Find where the given text appears and provide that cell's center as (X, Y) coordinate. 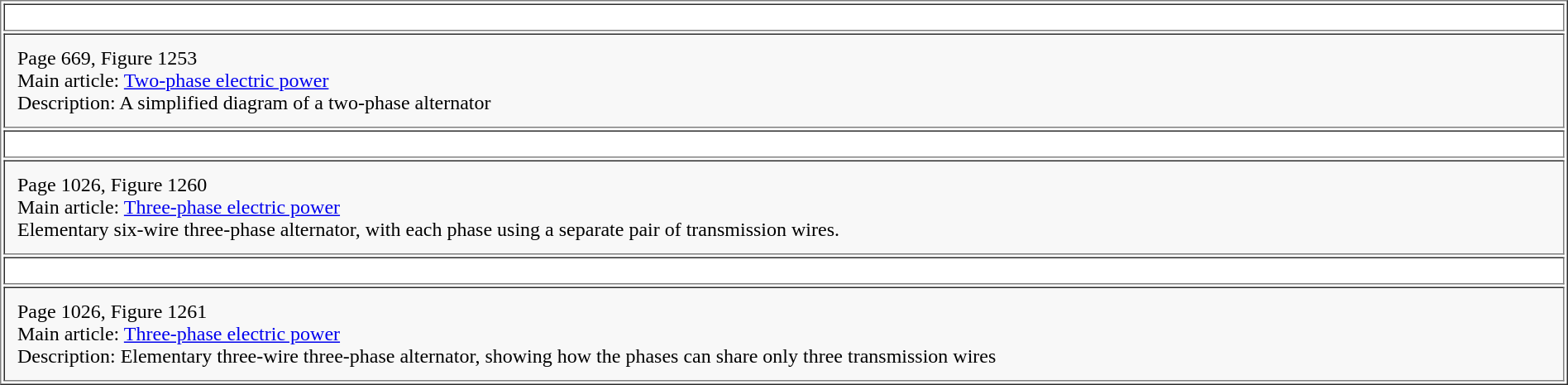
Page 669, Figure 1253Main article: Two-phase electric powerDescription: A simplified diagram of a two-phase alternator (784, 80)
